Provide the [X, Y] coordinate of the cell's center where the given text is located.  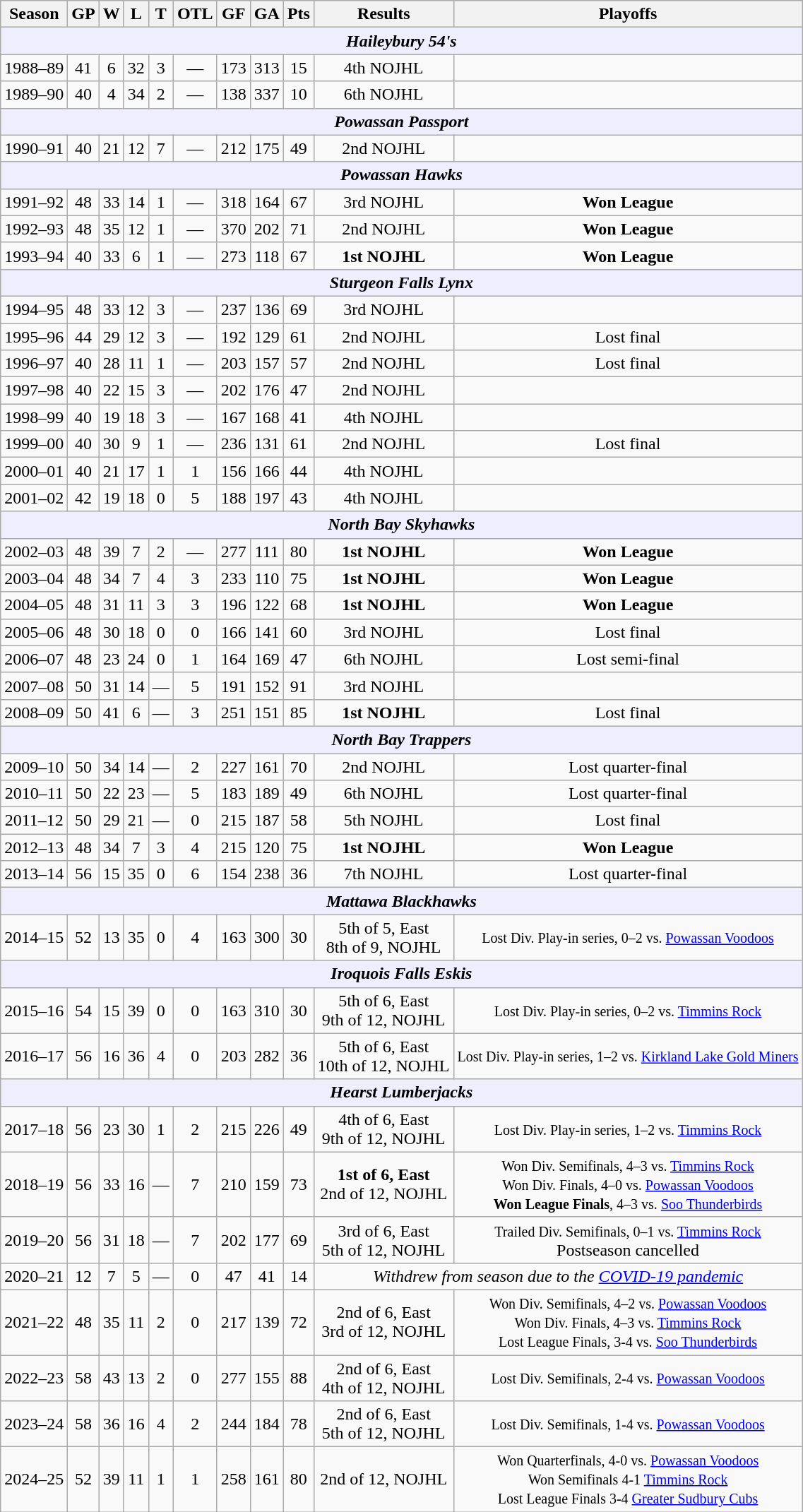
Withdrew from season due to the COVID-19 pandemic [558, 1276]
251 [233, 713]
Lost Div. Play-in series, 1–2 vs. Timmins Rock [628, 1129]
Season [34, 14]
7th NOJHL [383, 874]
Powassan Hawks [401, 175]
1990–91 [34, 148]
226 [267, 1129]
138 [233, 95]
212 [233, 148]
273 [233, 256]
Lost Div. Play-in series, 0–2 vs. Timmins Rock [628, 1010]
1996–97 [34, 364]
282 [267, 1056]
187 [267, 821]
2016–17 [34, 1056]
North Bay Skyhawks [401, 525]
2003–04 [34, 578]
68 [298, 605]
Won Quarterfinals, 4-0 vs. Powassan VoodoosWon Semifinals 4-1 Timmins RockLost League Finals 3-4 Greater Sudbury Cubs [628, 1480]
Hearst Lumberjacks [401, 1093]
2009–10 [34, 766]
2000–01 [34, 471]
W [112, 14]
236 [233, 444]
176 [267, 391]
57 [298, 364]
42 [83, 498]
118 [267, 256]
60 [298, 632]
244 [233, 1424]
L [136, 14]
173 [233, 68]
1997–98 [34, 391]
2018–19 [34, 1184]
310 [267, 1010]
GA [267, 14]
237 [233, 309]
192 [233, 337]
122 [267, 605]
1st of 6, East2nd of 12, NOJHL [383, 1184]
2006–07 [34, 659]
3rd of 6, East5th of 12, NOJHL [383, 1240]
Iroquois Falls Eskis [401, 974]
1993–94 [34, 256]
110 [267, 578]
141 [267, 632]
T [161, 14]
24 [136, 659]
GF [233, 14]
70 [298, 766]
17 [136, 471]
177 [267, 1240]
2010–11 [34, 794]
54 [83, 1010]
OTL [195, 14]
156 [233, 471]
154 [233, 874]
1992–93 [34, 229]
28 [112, 364]
139 [267, 1322]
1991–92 [34, 202]
10 [298, 95]
2019–20 [34, 1240]
GP [83, 14]
151 [267, 713]
188 [233, 498]
2013–14 [34, 874]
Playoffs [628, 14]
73 [298, 1184]
Sturgeon Falls Lynx [401, 282]
168 [267, 417]
71 [298, 229]
227 [233, 766]
2012–13 [34, 847]
2nd of 6, East5th of 12, NOJHL [383, 1424]
2021–22 [34, 1322]
189 [267, 794]
Lost Div. Semifinals, 2-4 vs. Powassan Voodoos [628, 1377]
9 [136, 444]
2022–23 [34, 1377]
North Bay Trappers [401, 739]
238 [267, 874]
Lost Div. Play-in series, 0–2 vs. Powassan Voodoos [628, 938]
32 [136, 68]
1994–95 [34, 309]
2001–02 [34, 498]
2007–08 [34, 686]
370 [233, 229]
233 [233, 578]
217 [233, 1322]
78 [298, 1424]
Trailed Div. Semifinals, 0–1 vs. Timmins RockPostseason cancelled [628, 1240]
1989–90 [34, 95]
159 [267, 1184]
131 [267, 444]
152 [267, 686]
258 [233, 1480]
300 [267, 938]
Lost Div. Semifinals, 1-4 vs. Powassan Voodoos [628, 1424]
2nd of 6, East4th of 12, NOJHL [383, 1377]
2005–06 [34, 632]
72 [298, 1322]
196 [233, 605]
Lost Div. Play-in series, 1–2 vs. Kirkland Lake Gold Miners [628, 1056]
169 [267, 659]
1999–00 [34, 444]
91 [298, 686]
85 [298, 713]
5th of 5, East8th of 9, NOJHL [383, 938]
4th of 6, East9th of 12, NOJHL [383, 1129]
183 [233, 794]
2002–03 [34, 552]
Haileybury 54's [401, 41]
Lost semi-final [628, 659]
5th of 6, East10th of 12, NOJHL [383, 1056]
129 [267, 337]
2011–12 [34, 821]
318 [233, 202]
2023–24 [34, 1424]
2nd of 12, NOJHL [383, 1480]
5th of 6, East9th of 12, NOJHL [383, 1010]
337 [267, 95]
2020–21 [34, 1276]
2008–09 [34, 713]
1998–99 [34, 417]
2017–18 [34, 1129]
2004–05 [34, 605]
167 [233, 417]
111 [267, 552]
Results [383, 14]
157 [267, 364]
Powassan Passport [401, 121]
Won Div. Semifinals, 4–2 vs. Powassan VoodoosWon Div. Finals, 4–3 vs. Timmins RockLost League Finals, 3-4 vs. Soo Thunderbirds [628, 1322]
155 [267, 1377]
2015–16 [34, 1010]
Mattawa Blackhawks [401, 901]
120 [267, 847]
5th NOJHL [383, 821]
2014–15 [34, 938]
175 [267, 148]
210 [233, 1184]
2nd of 6, East3rd of 12, NOJHL [383, 1322]
313 [267, 68]
184 [267, 1424]
136 [267, 309]
2024–25 [34, 1480]
Won Div. Semifinals, 4–3 vs. Timmins RockWon Div. Finals, 4–0 vs. Powassan VoodoosWon League Finals, 4–3 vs. Soo Thunderbirds [628, 1184]
1995–96 [34, 337]
Pts [298, 14]
197 [267, 498]
191 [233, 686]
1988–89 [34, 68]
88 [298, 1377]
